Return the [X, Y] coordinate for the center point of the cell that contains the specified text.  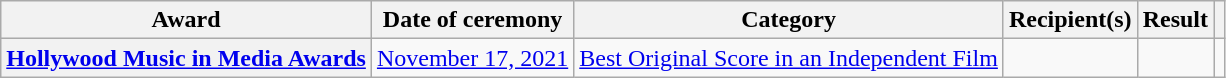
Hollywood Music in Media Awards [186, 58]
Result [1175, 20]
Date of ceremony [472, 20]
Recipient(s) [1070, 20]
Best Original Score in an Independent Film [789, 58]
November 17, 2021 [472, 58]
Category [789, 20]
Award [186, 20]
